Locate the cell with the specified text and output its (X, Y) center coordinate. 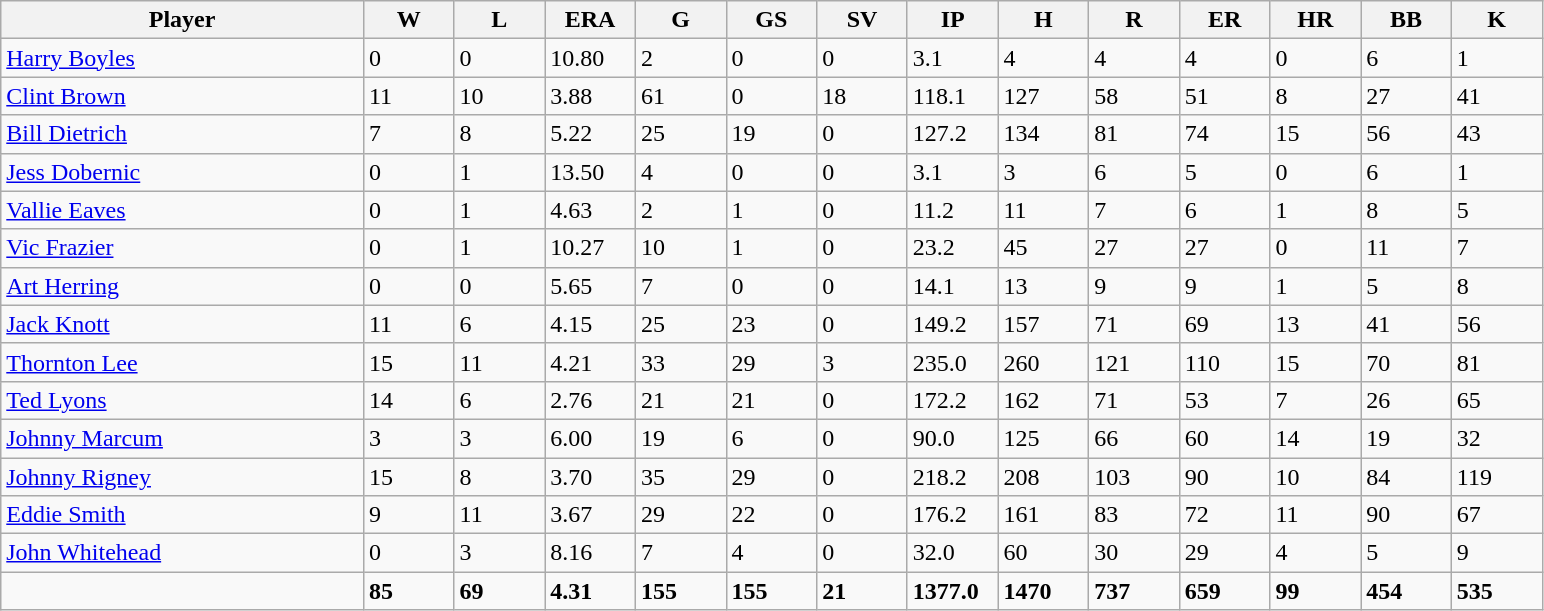
R (1134, 20)
14.1 (952, 286)
SV (862, 20)
218.2 (952, 477)
23.2 (952, 248)
33 (680, 362)
13.50 (590, 172)
66 (1134, 438)
Jack Knott (182, 324)
4.15 (590, 324)
45 (1044, 248)
8.16 (590, 553)
3.70 (590, 477)
70 (1406, 362)
10.80 (590, 58)
235.0 (952, 362)
127 (1044, 96)
83 (1134, 515)
IP (952, 20)
535 (1496, 591)
208 (1044, 477)
149.2 (952, 324)
5.65 (590, 286)
23 (772, 324)
58 (1134, 96)
659 (1224, 591)
GS (772, 20)
18 (862, 96)
4.63 (590, 210)
4.31 (590, 591)
10.27 (590, 248)
72 (1224, 515)
67 (1496, 515)
Player (182, 20)
Ted Lyons (182, 400)
3.88 (590, 96)
Jess Dobernic (182, 172)
53 (1224, 400)
G (680, 20)
ERA (590, 20)
84 (1406, 477)
32.0 (952, 553)
K (1496, 20)
HR (1316, 20)
157 (1044, 324)
BB (1406, 20)
Johnny Marcum (182, 438)
4.21 (590, 362)
Clint Brown (182, 96)
99 (1316, 591)
Vic Frazier (182, 248)
121 (1134, 362)
Johnny Rigney (182, 477)
26 (1406, 400)
85 (408, 591)
162 (1044, 400)
43 (1496, 134)
35 (680, 477)
103 (1134, 477)
119 (1496, 477)
176.2 (952, 515)
L (500, 20)
Thornton Lee (182, 362)
1470 (1044, 591)
Art Herring (182, 286)
11.2 (952, 210)
Eddie Smith (182, 515)
737 (1134, 591)
125 (1044, 438)
32 (1496, 438)
134 (1044, 134)
H (1044, 20)
74 (1224, 134)
Bill Dietrich (182, 134)
127.2 (952, 134)
Vallie Eaves (182, 210)
118.1 (952, 96)
3.67 (590, 515)
90.0 (952, 438)
6.00 (590, 438)
454 (1406, 591)
61 (680, 96)
Harry Boyles (182, 58)
2.76 (590, 400)
110 (1224, 362)
161 (1044, 515)
30 (1134, 553)
1377.0 (952, 591)
51 (1224, 96)
260 (1044, 362)
ER (1224, 20)
5.22 (590, 134)
22 (772, 515)
John Whitehead (182, 553)
W (408, 20)
172.2 (952, 400)
65 (1496, 400)
